Return [X, Y] of the center of cell containing provided text 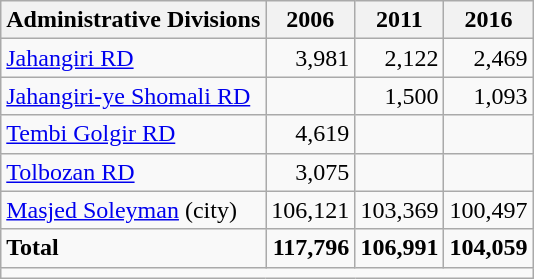
3,981 [310, 58]
Administrative Divisions [134, 20]
2016 [488, 20]
106,991 [400, 248]
2011 [400, 20]
Total [134, 248]
1,500 [400, 96]
100,497 [488, 210]
1,093 [488, 96]
2,122 [400, 58]
106,121 [310, 210]
3,075 [310, 172]
4,619 [310, 134]
104,059 [488, 248]
Masjed Soleyman (city) [134, 210]
Tembi Golgir RD [134, 134]
2006 [310, 20]
117,796 [310, 248]
2,469 [488, 58]
Jahangiri RD [134, 58]
103,369 [400, 210]
Tolbozan RD [134, 172]
Jahangiri-ye Shomali RD [134, 96]
